For the text-containing cell, return its midpoint in [x, y] coordinate format. 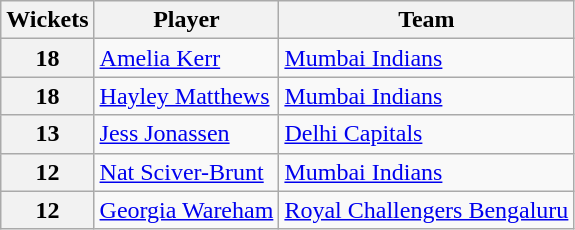
Delhi Capitals [426, 134]
Team [426, 20]
Hayley Matthews [186, 96]
Player [186, 20]
Nat Sciver-Brunt [186, 172]
Royal Challengers Bengaluru [426, 210]
Amelia Kerr [186, 58]
Wickets [48, 20]
Jess Jonassen [186, 134]
13 [48, 134]
Georgia Wareham [186, 210]
